For the text-containing cell, return its midpoint in (X, Y) coordinate format. 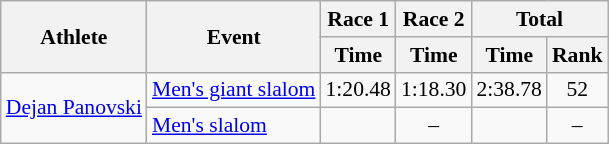
1:20.48 (358, 90)
Race 1 (358, 19)
2:38.78 (508, 90)
Total (539, 19)
Rank (578, 55)
Event (234, 36)
Dejan Panovski (74, 108)
Men's slalom (234, 126)
Men's giant slalom (234, 90)
Race 2 (434, 19)
1:18.30 (434, 90)
52 (578, 90)
Athlete (74, 36)
